Find where the given text appears and provide that cell's center as [X, Y] coordinate. 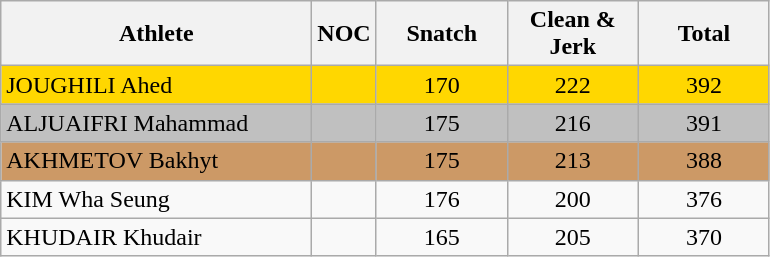
Total [704, 34]
NOC [344, 34]
KIM Wha Seung [156, 199]
370 [704, 237]
Snatch [442, 34]
376 [704, 199]
213 [572, 161]
Clean & Jerk [572, 34]
176 [442, 199]
392 [704, 85]
200 [572, 199]
391 [704, 123]
KHUDAIR Khudair [156, 237]
205 [572, 237]
222 [572, 85]
388 [704, 161]
170 [442, 85]
165 [442, 237]
ALJUAIFRI Mahammad [156, 123]
JOUGHILI Ahed [156, 85]
AKHMETOV Bakhyt [156, 161]
Athlete [156, 34]
216 [572, 123]
